Extract the [x, y] coordinate from the center of the cell holding the provided text.  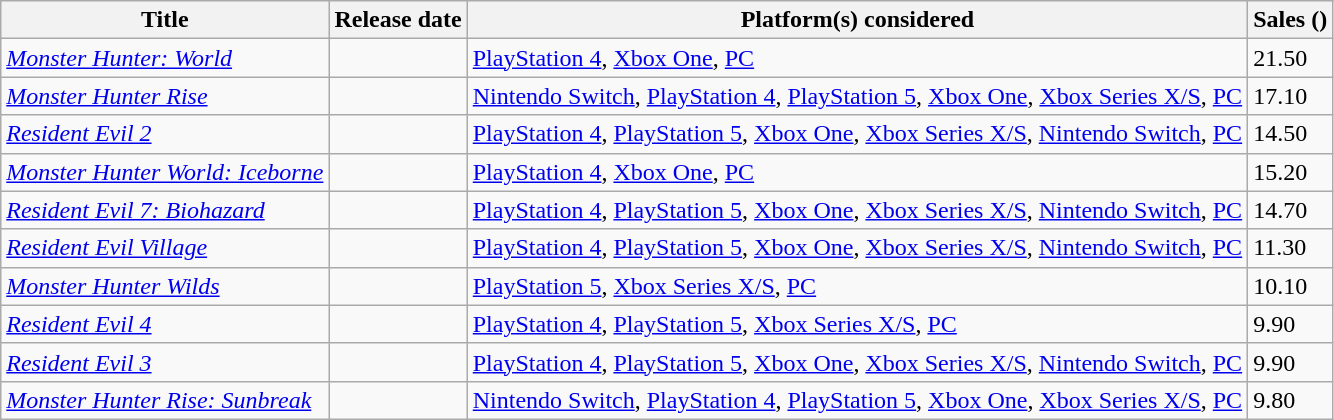
14.70 [1290, 210]
Monster Hunter: World [165, 58]
Monster Hunter World: Iceborne [165, 172]
11.30 [1290, 248]
Platform(s) considered [857, 20]
PlayStation 5, Xbox Series X/S, PC [857, 286]
Sales () [1290, 20]
Title [165, 20]
PlayStation 4, PlayStation 5, Xbox Series X/S, PC [857, 324]
Monster Hunter Rise: Sunbreak [165, 400]
Monster Hunter Wilds [165, 286]
Resident Evil 4 [165, 324]
9.80 [1290, 400]
Resident Evil 7: Biohazard [165, 210]
Monster Hunter Rise [165, 96]
Resident Evil 3 [165, 362]
15.20 [1290, 172]
21.50 [1290, 58]
10.10 [1290, 286]
Resident Evil 2 [165, 134]
17.10 [1290, 96]
Resident Evil Village [165, 248]
Release date [398, 20]
14.50 [1290, 134]
